Identify which cell holds the provided text, then report its [x, y] central coordinate. 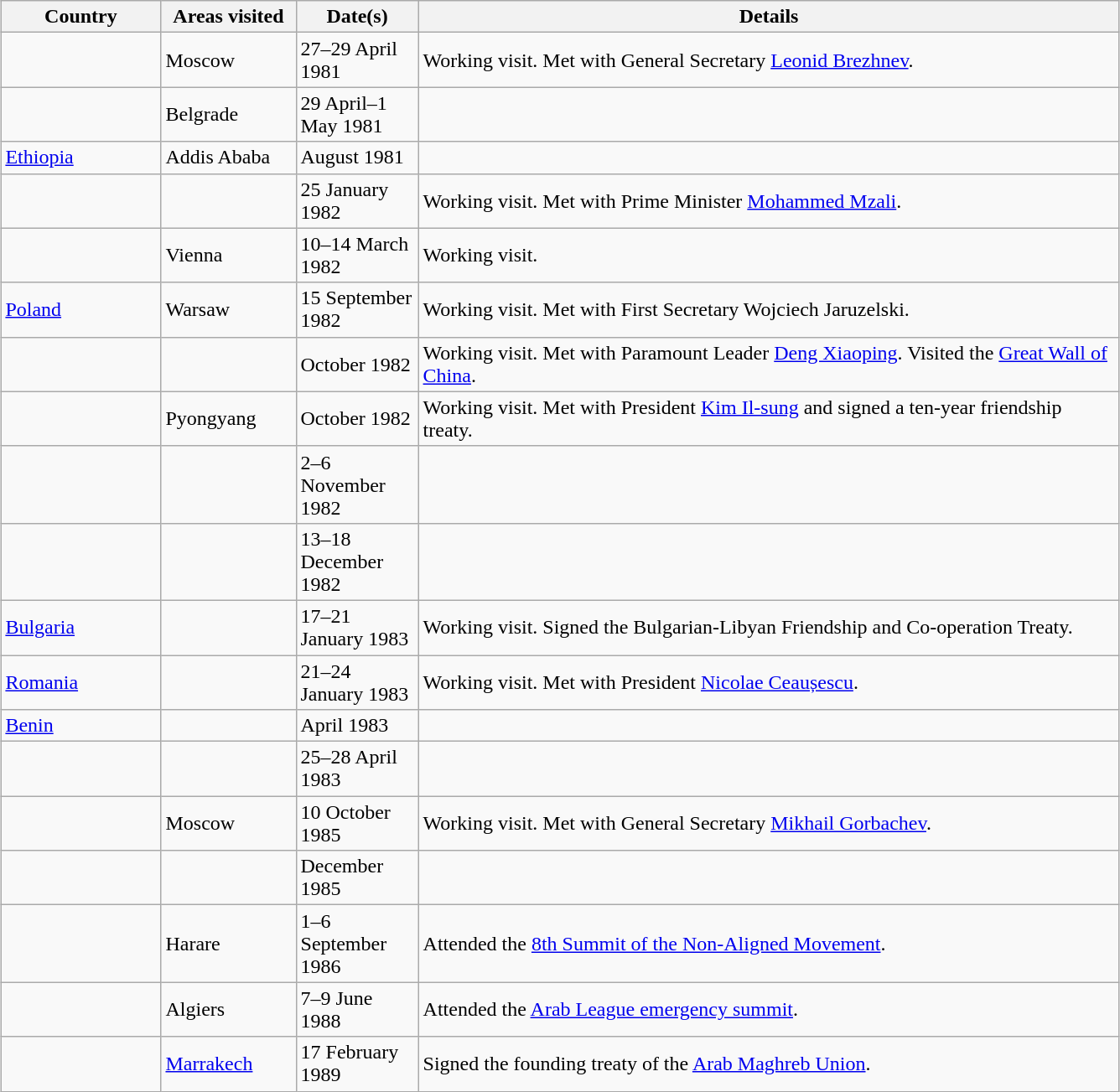
27–29 April 1981 [357, 60]
Areas visited [228, 17]
Date(s) [357, 17]
Warsaw [228, 310]
25–28 April 1983 [357, 769]
Signed the founding treaty of the Arab Maghreb Union. [769, 1064]
1–6 September 1986 [357, 944]
Marrakech [228, 1064]
Attended the Arab League emergency summit. [769, 1009]
Working visit. Met with General Secretary Leonid Brezhnev. [769, 60]
Working visit. Met with First Secretary Wojciech Jaruzelski. [769, 310]
10–14 March 1982 [357, 255]
Poland [80, 310]
Working visit. [769, 255]
Algiers [228, 1009]
Working visit. Met with General Secretary Mikhail Gorbachev. [769, 823]
Details [769, 17]
Harare [228, 944]
April 1983 [357, 726]
Attended the 8th Summit of the Non-Aligned Movement. [769, 944]
17–21 January 1983 [357, 627]
Belgrade [228, 114]
Working visit. Signed the Bulgarian-Libyan Friendship and Co-operation Treaty. [769, 627]
Benin [80, 726]
Romania [80, 682]
Vienna [228, 255]
Working visit. Met with President Kim Il-sung and signed a ten-year friendship treaty. [769, 419]
Country [80, 17]
25 January 1982 [357, 201]
21–24 January 1983 [357, 682]
Ethiopia [80, 158]
7–9 June 1988 [357, 1009]
17 February 1989 [357, 1064]
10 October 1985 [357, 823]
29 April–1 May 1981 [357, 114]
13–18 December 1982 [357, 562]
Pyongyang [228, 419]
15 September 1982 [357, 310]
2–6 November 1982 [357, 484]
Addis Ababa [228, 158]
Working visit. Met with President Nicolae Ceaușescu. [769, 682]
Working visit. Met with Prime Minister Mohammed Mzali. [769, 201]
August 1981 [357, 158]
Bulgaria [80, 627]
Working visit. Met with Paramount Leader Deng Xiaoping. Visited the Great Wall of China. [769, 364]
December 1985 [357, 878]
